Provide the (X, Y) coordinate of the cell's center where the given text is located.  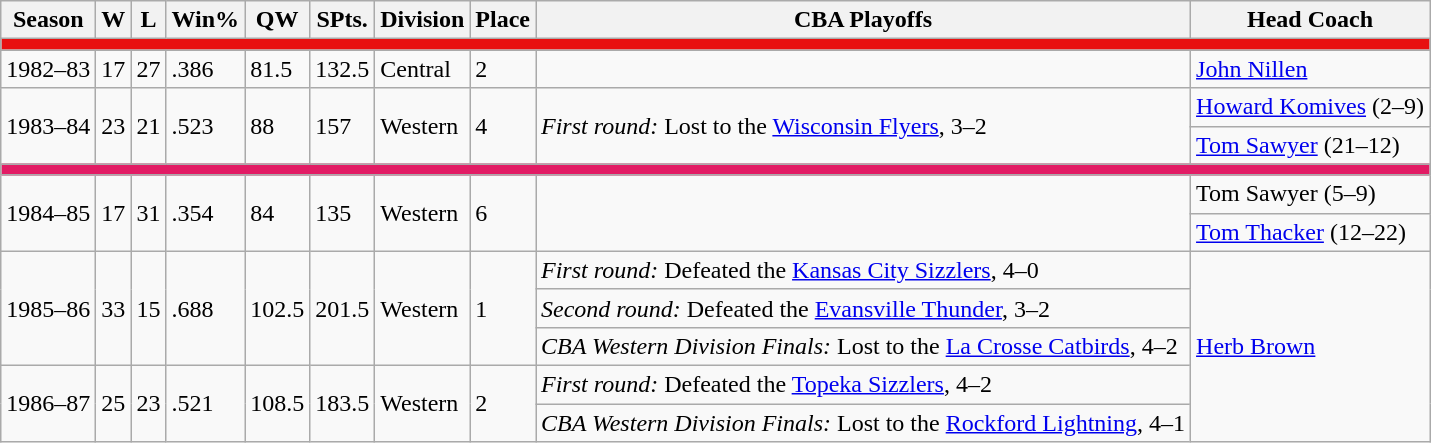
1982–83 (48, 69)
CBA Western Division Finals: Lost to the La Crosse Catbirds, 4–2 (864, 346)
First round: Lost to the Wisconsin Flyers, 3–2 (864, 126)
84 (278, 213)
25 (114, 403)
Central (422, 69)
108.5 (278, 403)
1984–85 (48, 213)
Herb Brown (1310, 346)
Head Coach (1310, 20)
.523 (206, 126)
Second round: Defeated the Evansville Thunder, 3–2 (864, 308)
Win% (206, 20)
Season (48, 20)
6 (503, 213)
88 (278, 126)
Howard Komives (2–9) (1310, 107)
135 (342, 213)
31 (148, 213)
QW (278, 20)
CBA Western Division Finals: Lost to the Rockford Lightning, 4–1 (864, 423)
27 (148, 69)
21 (148, 126)
First round: Defeated the Topeka Sizzlers, 4–2 (864, 384)
1 (503, 308)
SPts. (342, 20)
1985–86 (48, 308)
.354 (206, 213)
102.5 (278, 308)
Tom Thacker (12–22) (1310, 232)
.521 (206, 403)
Division (422, 20)
Tom Sawyer (21–12) (1310, 145)
CBA Playoffs (864, 20)
132.5 (342, 69)
15 (148, 308)
81.5 (278, 69)
183.5 (342, 403)
33 (114, 308)
W (114, 20)
John Nillen (1310, 69)
1983–84 (48, 126)
157 (342, 126)
Place (503, 20)
4 (503, 126)
First round: Defeated the Kansas City Sizzlers, 4–0 (864, 270)
1986–87 (48, 403)
Tom Sawyer (5–9) (1310, 194)
.386 (206, 69)
201.5 (342, 308)
.688 (206, 308)
L (148, 20)
